Return the [x, y] coordinate for the center point of the cell that contains the specified text.  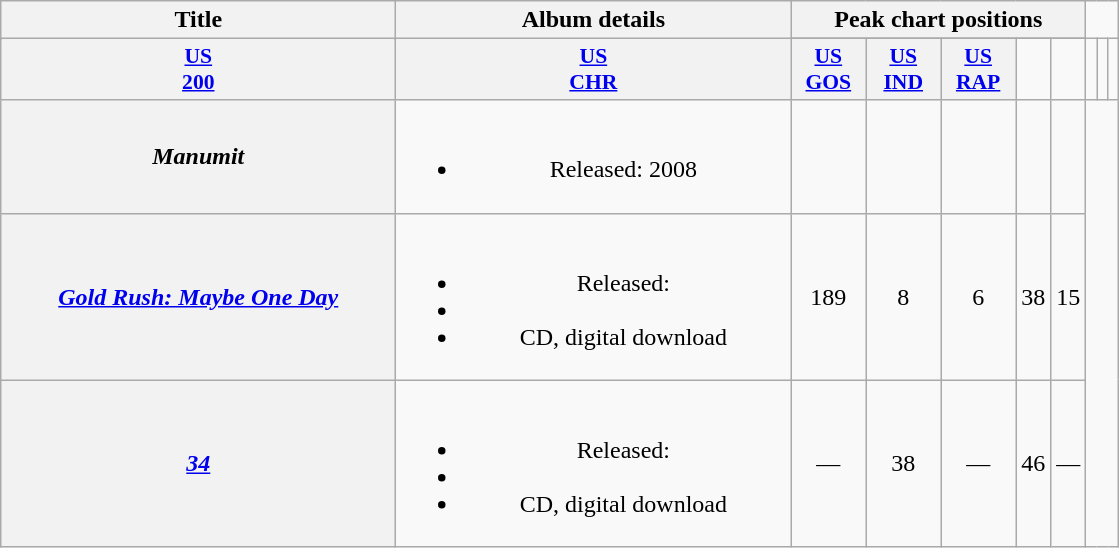
USCHR [594, 70]
189 [828, 296]
6 [978, 296]
Peak chart positions [938, 20]
Manumit [198, 156]
46 [1034, 464]
US200 [198, 70]
Title [198, 20]
8 [904, 296]
Gold Rush: Maybe One Day [198, 296]
34 [198, 464]
USIND [904, 70]
Released: 2008 [594, 156]
Album details [594, 20]
USRAP [978, 70]
USGOS [828, 70]
15 [1068, 296]
